Identify which cell holds the provided text, then report its (x, y) central coordinate. 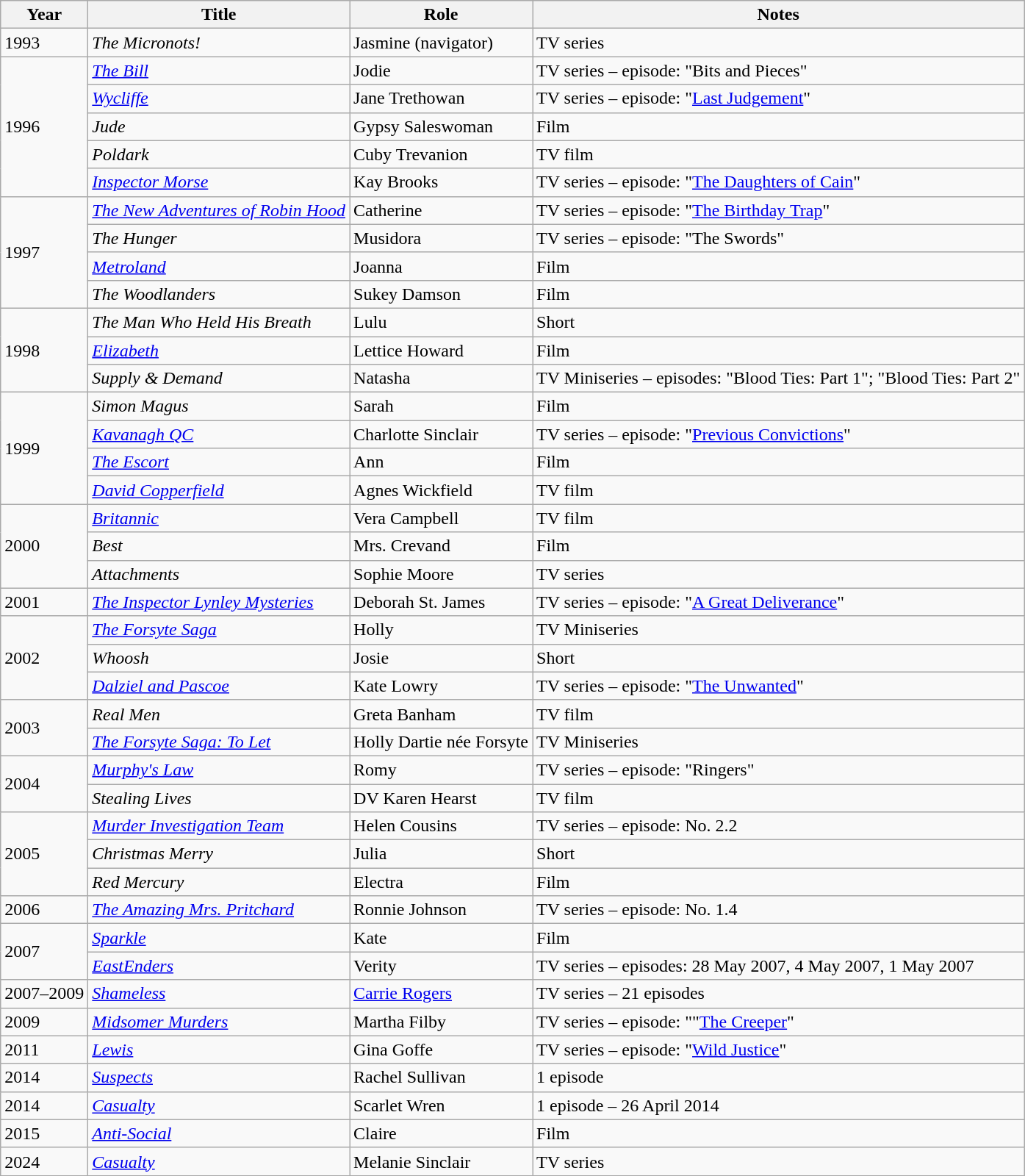
2011 (44, 1050)
Simon Magus (219, 406)
Real Men (219, 714)
TV series – episode: "Last Judgement" (779, 98)
Jodie (441, 71)
The New Adventures of Robin Hood (219, 210)
Helen Cousins (441, 826)
1998 (44, 350)
TV series – episode: "The Unwanted" (779, 686)
Lewis (219, 1050)
Sophie Moore (441, 574)
TV series – episode: No. 1.4 (779, 910)
Britannic (219, 518)
Ronnie Johnson (441, 910)
Best (219, 546)
TV series – episode: "The Birthday Trap" (779, 210)
2009 (44, 1022)
Murphy's Law (219, 770)
Title (219, 15)
Rachel Sullivan (441, 1078)
Kate Lowry (441, 686)
Electra (441, 882)
Metroland (219, 266)
Attachments (219, 574)
1999 (44, 448)
Musidora (441, 238)
Inspector Morse (219, 182)
The Woodlanders (219, 294)
Carrie Rogers (441, 994)
1997 (44, 252)
2001 (44, 602)
EastEnders (219, 966)
2005 (44, 854)
TV series – episode: "Wild Justice" (779, 1050)
2015 (44, 1133)
Sparkle (219, 938)
Year (44, 15)
Suspects (219, 1078)
The Amazing Mrs. Pritchard (219, 910)
2000 (44, 546)
Deborah St. James (441, 602)
Lulu (441, 322)
1993 (44, 43)
Murder Investigation Team (219, 826)
1996 (44, 126)
TV series – episode: "The Daughters of Cain" (779, 182)
Sukey Damson (441, 294)
TV series – episode: No. 2.2 (779, 826)
Scarlet Wren (441, 1105)
2007 (44, 952)
Christmas Merry (219, 854)
The Escort (219, 462)
1 episode (779, 1078)
The Inspector Lynley Mysteries (219, 602)
Gypsy Saleswoman (441, 126)
Charlotte Sinclair (441, 434)
2007–2009 (44, 994)
2002 (44, 658)
TV series – episode: ""The Creeper" (779, 1022)
Joanna (441, 266)
Anti-Social (219, 1133)
The Man Who Held His Breath (219, 322)
Josie (441, 658)
Whoosh (219, 658)
TV series – episode: "Previous Convictions" (779, 434)
Gina Goffe (441, 1050)
Jasmine (navigator) (441, 43)
Cuby Trevanion (441, 154)
Romy (441, 770)
TV series – episode: "A Great Deliverance" (779, 602)
2004 (44, 784)
The Forsyte Saga (219, 630)
TV series – episode: "Ringers" (779, 770)
Julia (441, 854)
The Micronots! (219, 43)
The Forsyte Saga: To Let (219, 742)
Martha Filby (441, 1022)
Jane Trethowan (441, 98)
Kavanagh QC (219, 434)
TV series – 21 episodes (779, 994)
TV series – episode: "Bits and Pieces" (779, 71)
Catherine (441, 210)
TV Miniseries – episodes: "Blood Ties: Part 1"; "Blood Ties: Part 2" (779, 379)
TV series – episodes: 28 May 2007, 4 May 2007, 1 May 2007 (779, 966)
Sarah (441, 406)
DV Karen Hearst (441, 797)
2024 (44, 1161)
Jude (219, 126)
Supply & Demand (219, 379)
2003 (44, 728)
1 episode – 26 April 2014 (779, 1105)
Melanie Sinclair (441, 1161)
Lettice Howard (441, 351)
Holly Dartie née Forsyte (441, 742)
Mrs. Crevand (441, 546)
Wycliffe (219, 98)
Greta Banham (441, 714)
The Hunger (219, 238)
Role (441, 15)
Claire (441, 1133)
Verity (441, 966)
Agnes Wickfield (441, 490)
Notes (779, 15)
Natasha (441, 379)
Stealing Lives (219, 797)
Kay Brooks (441, 182)
Midsomer Murders (219, 1022)
The Bill (219, 71)
Kate (441, 938)
Red Mercury (219, 882)
Poldark (219, 154)
Ann (441, 462)
2006 (44, 910)
Shameless (219, 994)
Vera Campbell (441, 518)
David Copperfield (219, 490)
Dalziel and Pascoe (219, 686)
Elizabeth (219, 351)
TV series – episode: "The Swords" (779, 238)
Holly (441, 630)
